Extract the [x, y] coordinate from the center of the cell holding the provided text.  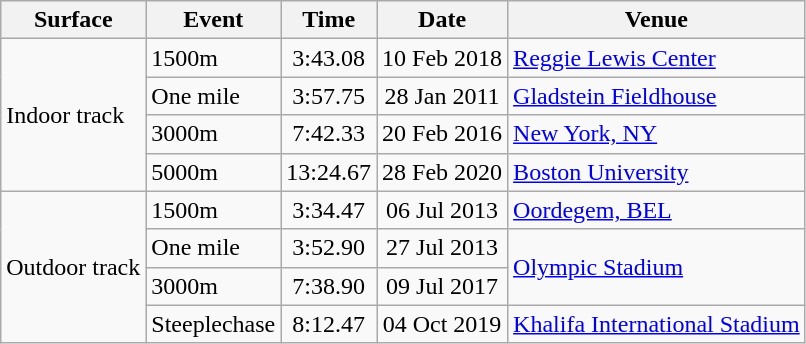
8:12.47 [329, 324]
Steeplechase [214, 324]
3:52.90 [329, 248]
Olympic Stadium [657, 267]
Gladstein Fieldhouse [657, 96]
09 Jul 2017 [442, 286]
New York, NY [657, 134]
3:57.75 [329, 96]
Date [442, 20]
10 Feb 2018 [442, 58]
20 Feb 2016 [442, 134]
28 Jan 2011 [442, 96]
Surface [74, 20]
Boston University [657, 172]
3:43.08 [329, 58]
3:34.47 [329, 210]
Reggie Lewis Center [657, 58]
5000m [214, 172]
Event [214, 20]
Khalifa International Stadium [657, 324]
Venue [657, 20]
04 Oct 2019 [442, 324]
Outdoor track [74, 267]
7:42.33 [329, 134]
Time [329, 20]
Oordegem, BEL [657, 210]
13:24.67 [329, 172]
28 Feb 2020 [442, 172]
27 Jul 2013 [442, 248]
06 Jul 2013 [442, 210]
Indoor track [74, 115]
7:38.90 [329, 286]
